Pinpoint the cell where the given text exists, returning its [x, y] midpoint coordinate. 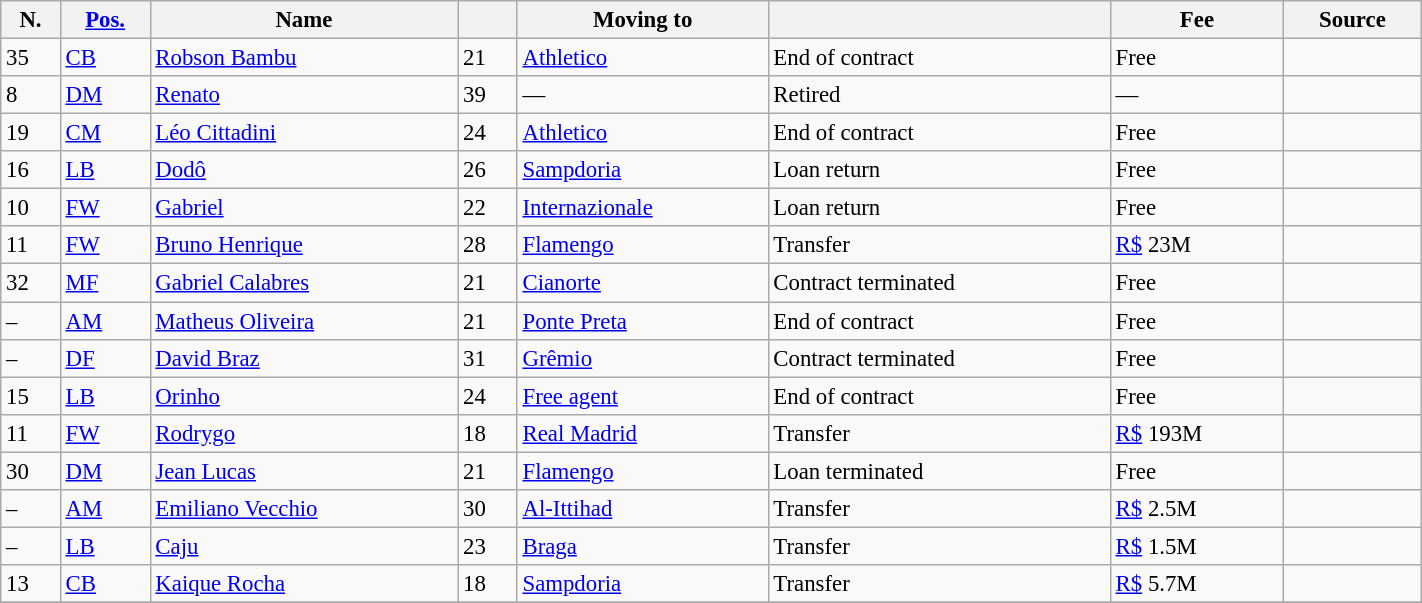
26 [488, 170]
R$ 1.5M [1196, 546]
Source [1353, 20]
23 [488, 546]
R$ 193M [1196, 433]
8 [30, 95]
Moving to [642, 20]
Real Madrid [642, 433]
19 [30, 133]
CM [105, 133]
R$ 2.5M [1196, 509]
Grêmio [642, 358]
Ponte Preta [642, 321]
39 [488, 95]
22 [488, 208]
28 [488, 245]
Al-Ittihad [642, 509]
32 [30, 283]
Loan terminated [939, 471]
R$ 23M [1196, 245]
Orinho [304, 396]
Kaique Rocha [304, 584]
Jean Lucas [304, 471]
Cianorte [642, 283]
DF [105, 358]
Name [304, 20]
Retired [939, 95]
Emiliano Vecchio [304, 509]
Internazionale [642, 208]
Bruno Henrique [304, 245]
31 [488, 358]
Caju [304, 546]
Léo Cittadini [304, 133]
Gabriel Calabres [304, 283]
MF [105, 283]
16 [30, 170]
Matheus Oliveira [304, 321]
10 [30, 208]
Dodô [304, 170]
R$ 5.7M [1196, 584]
Gabriel [304, 208]
15 [30, 396]
Rodrygo [304, 433]
Fee [1196, 20]
David Braz [304, 358]
13 [30, 584]
Renato [304, 95]
N. [30, 20]
Pos. [105, 20]
Robson Bambu [304, 58]
35 [30, 58]
Braga [642, 546]
Free agent [642, 396]
